Capture the cell that displays the provided text and extract its [x, y] central coordinate. 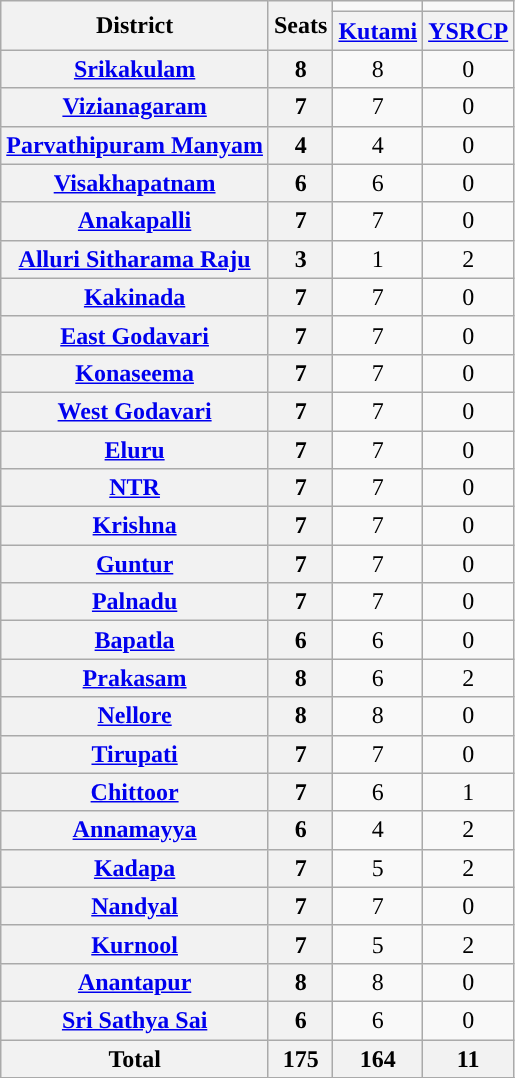
Bapatla [135, 640]
164 [378, 1059]
Kutami [378, 31]
Konaseema [135, 373]
Chittoor [135, 792]
Srikakulam [135, 69]
Nandyal [135, 906]
Kurnool [135, 944]
Kadapa [135, 868]
NTR [135, 488]
Annamayya [135, 830]
Nellore [135, 716]
175 [300, 1059]
Sri Sathya Sai [135, 1020]
Eluru [135, 449]
3 [300, 259]
Tirupati [135, 754]
Palnadu [135, 602]
Guntur [135, 564]
Krishna [135, 526]
11 [468, 1059]
YSRCP [468, 31]
Anantapur [135, 982]
Anakapalli [135, 221]
Prakasam [135, 678]
Parvathipuram Manyam [135, 145]
Kakinada [135, 297]
District [135, 26]
Vizianagaram [135, 107]
Visakhapatnam [135, 183]
West Godavari [135, 411]
Total [135, 1059]
East Godavari [135, 335]
Seats [300, 26]
Alluri Sitharama Raju [135, 259]
